Identify which cell holds the provided text, then report its [x, y] central coordinate. 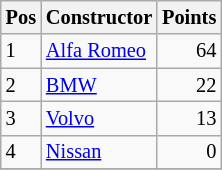
Volvo [99, 118]
Alfa Romeo [99, 51]
64 [189, 51]
Points [189, 17]
Constructor [99, 17]
13 [189, 118]
Pos [21, 17]
BMW [99, 85]
2 [21, 85]
0 [189, 152]
1 [21, 51]
Nissan [99, 152]
3 [21, 118]
4 [21, 152]
22 [189, 85]
